Locate the cell with the specified text and output its (X, Y) center coordinate. 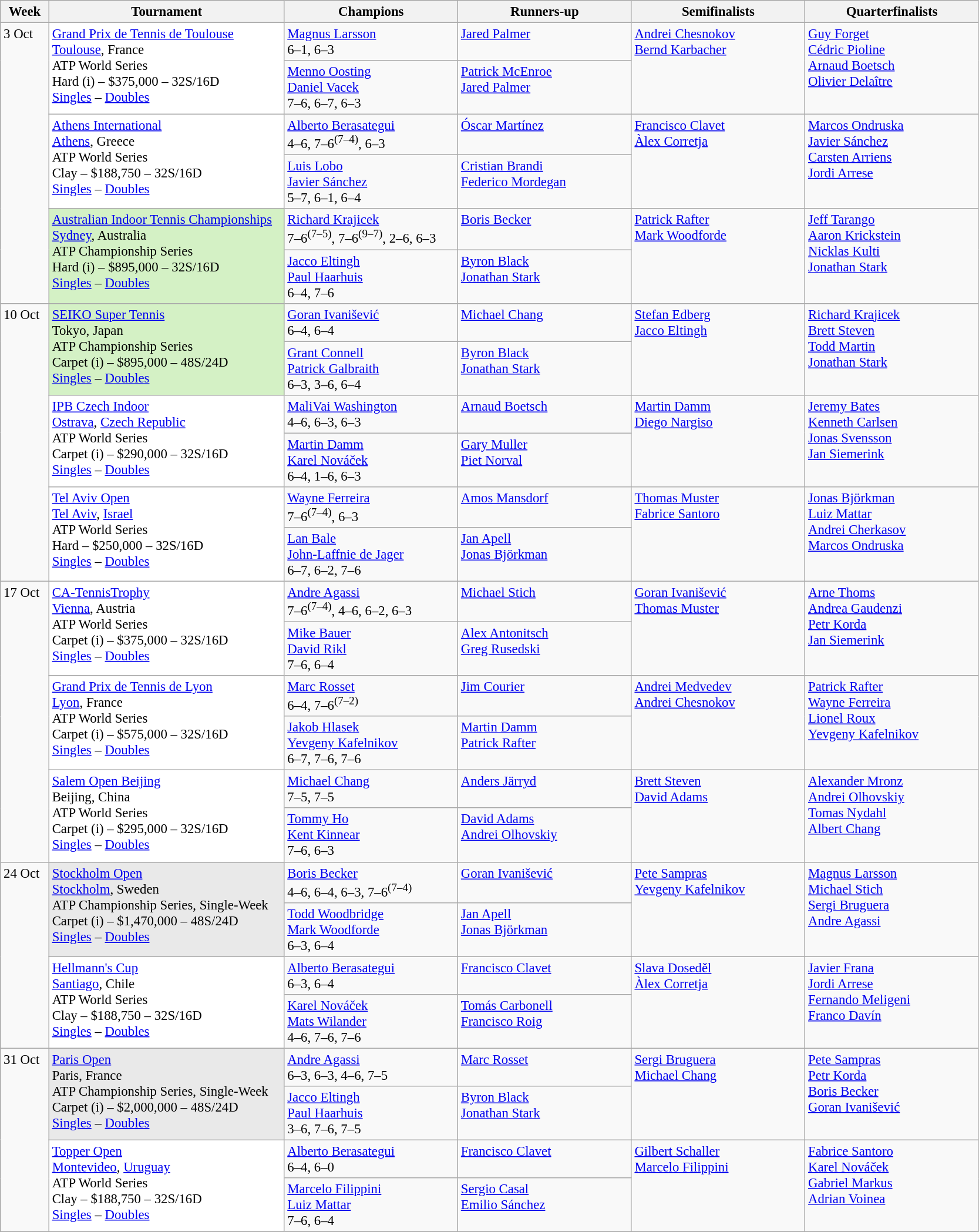
Martin Damm Patrick Rafter (545, 743)
Salem Open Beijing Beijing, ChinaATP World SeriesCarpet (i) – $295,000 – 32S/16DSingles – Doubles (167, 816)
Jakob Hlasek Yevgeny Kafelnikov 6–7, 7–6, 7–6 (371, 743)
Arne Thoms Andrea Gaudenzi Petr Korda Jan Siemerink (892, 629)
Jeff Tarango Aaron Krickstein Nicklas Kulti Jonathan Stark (892, 256)
Tomás Carbonell Francisco Roig (545, 1022)
Andre Agassi 6–3, 6–3, 4–6, 7–5 (371, 1067)
Marcelo Filippini Luiz Mattar 7–6, 6–4 (371, 1205)
Arnaud Boetsch (545, 414)
Boris Becker 4–6, 6–4, 6–3, 7–6(7–4) (371, 882)
CA-TennisTrophy Vienna, AustriaATP World SeriesCarpet (i) – $375,000 – 32S/16DSingles – Doubles (167, 629)
Topper Open Montevideo, UruguayATP World SeriesClay – $188,750 – 32S/16DSingles – Doubles (167, 1186)
Champions (371, 12)
Alberto Berasategui 6–4, 6–0 (371, 1159)
Jacco Eltingh Paul Haarhuis 6–4, 7–6 (371, 277)
Gary Muller Piet Norval (545, 460)
Boris Becker (545, 229)
David Adams Andrei Olhovskiy (545, 835)
17 Oct (25, 721)
Martin Damm Diego Nargiso (718, 441)
Michael Stich (545, 602)
Patrick Rafter Wayne Ferreira Lionel Roux Yevgeny Kafelnikov (892, 723)
Guy Forget Cédric Pioline Arnaud Boetsch Olivier Delaître (892, 69)
Jim Courier (545, 696)
Óscar Martínez (545, 135)
SEIKO Super Tennis Tokyo, JapanATP Championship SeriesCarpet (i) – $895,000 – 48S/24D Singles – Doubles (167, 349)
Paris Open Paris, FranceATP Championship Series, Single-WeekCarpet (i) – $2,000,000 – 48S/24D Singles – Doubles (167, 1094)
Quarterfinalists (892, 12)
Australian Indoor Tennis Championships Sydney, AustraliaATP Championship SeriesHard (i) – $895,000 – 32S/16DSingles – Doubles (167, 256)
IPB Czech IndoorOstrava, Czech RepublicATP World SeriesCarpet (i) – $290,000 – 32S/16DSingles – Doubles (167, 441)
Richard Krajicek Brett Steven Todd Martin Jonathan Stark (892, 349)
Michael Chang 7–5, 7–5 (371, 790)
Francisco Clavet Àlex Corretja (718, 162)
Fabrice Santoro Karel Nováček Gabriel Markus Adrian Voinea (892, 1186)
Michael Chang (545, 322)
Todd Woodbridge Mark Woodforde 6–3, 6–4 (371, 929)
Jacco Eltingh Paul Haarhuis 3–6, 7–6, 7–5 (371, 1113)
Jeremy Bates Kenneth Carlsen Jonas Svensson Jan Siemerink (892, 441)
Anders Järryd (545, 790)
Gilbert Schaller Marcelo Filippini (718, 1186)
Javier Frana Jordi Arrese Fernando Meligeni Franco Davín (892, 1002)
MaliVai Washington 4–6, 6–3, 6–3 (371, 414)
Lan Bale John-Laffnie de Jager 6–7, 6–2, 7–6 (371, 555)
Runners-up (545, 12)
Goran Ivanišević 6–4, 6–4 (371, 322)
24 Oct (25, 955)
Goran Ivanišević Thomas Muster (718, 629)
Karel Nováček Mats Wilander 4–6, 7–6, 7–6 (371, 1022)
Brett Steven David Adams (718, 816)
Tommy Ho Kent Kinnear 7–6, 6–3 (371, 835)
Jonas Björkman Luiz Mattar Andrei Cherkasov Marcos Ondruska (892, 535)
Marc Rosset (545, 1067)
Patrick Rafter Mark Woodforde (718, 256)
Martin Damm Karel Nováček 6–4, 1–6, 6–3 (371, 460)
Slava Doseděl Àlex Corretja (718, 1002)
Grand Prix de Tennis de Lyon Lyon, FranceATP World SeriesCarpet (i) – $575,000 – 32S/16DSingles – Doubles (167, 723)
Patrick McEnroe Jared Palmer (545, 88)
Tel Aviv Open Tel Aviv, IsraelATP World SeriesHard – $250,000 – 32S/16DSingles – Doubles (167, 535)
Mike Bauer David Rikl 7–6, 6–4 (371, 649)
Stockholm Open Stockholm, SwedenATP Championship Series, Single-WeekCarpet (i) – $1,470,000 – 48S/24D Singles – Doubles (167, 909)
Alexander Mronz Andrei Olhovskiy Tomas Nydahl Albert Chang (892, 816)
Pete Sampras Yevgeny Kafelnikov (718, 909)
Thomas Muster Fabrice Santoro (718, 535)
Richard Krajicek 7–6(7–5), 7–6(9–7), 2–6, 6–3 (371, 229)
Alberto Berasategui 6–3, 6–4 (371, 975)
Wayne Ferreira 7–6(7–4), 6–3 (371, 508)
Andrei Medvedev Andrei Chesnokov (718, 723)
Andrei Chesnokov Bernd Karbacher (718, 69)
Alberto Berasategui 4–6, 7–6(7–4), 6–3 (371, 135)
Sergio Casal Emilio Sánchez (545, 1205)
10 Oct (25, 442)
Magnus Larsson Michael Stich Sergi Bruguera Andre Agassi (892, 909)
Grand Prix de Tennis de ToulouseToulouse, FranceATP World SeriesHard (i) – $375,000 – 32S/16DSingles – Doubles (167, 69)
Alex Antonitsch Greg Rusedski (545, 649)
31 Oct (25, 1140)
Menno Oosting Daniel Vacek 7–6, 6–7, 6–3 (371, 88)
Athens International Athens, GreeceATP World SeriesClay – $188,750 – 32S/16DSingles – Doubles (167, 162)
Stefan Edberg Jacco Eltingh (718, 349)
Amos Mansdorf (545, 508)
Magnus Larsson 6–1, 6–3 (371, 42)
Semifinalists (718, 12)
Goran Ivanišević (545, 882)
3 Oct (25, 163)
Grant Connell Patrick Galbraith 6–3, 3–6, 6–4 (371, 368)
Pete Sampras Petr Korda Boris Becker Goran Ivanišević (892, 1094)
Marc Rosset 6–4, 7–6(7–2) (371, 696)
Jared Palmer (545, 42)
Week (25, 12)
Sergi Bruguera Michael Chang (718, 1094)
Marcos Ondruska Javier Sánchez Carsten Arriens Jordi Arrese (892, 162)
Andre Agassi 7–6(7–4), 4–6, 6–2, 6–3 (371, 602)
Luis Lobo Javier Sánchez 5–7, 6–1, 6–4 (371, 182)
Tournament (167, 12)
Hellmann's Cup Santiago, ChileATP World SeriesClay – $188,750 – 32S/16DSingles – Doubles (167, 1002)
Cristian Brandi Federico Mordegan (545, 182)
